For the text-containing cell, return its midpoint in (X, Y) coordinate format. 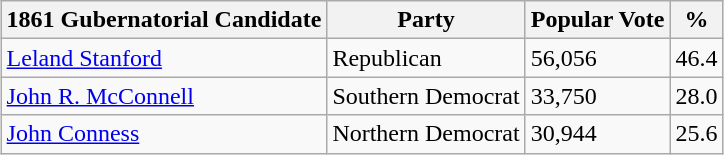
John R. McConnell (164, 96)
John Conness (164, 134)
Southern Democrat (426, 96)
56,056 (598, 58)
Republican (426, 58)
Leland Stanford (164, 58)
28.0 (696, 96)
% (696, 20)
Popular Vote (598, 20)
25.6 (696, 134)
Party (426, 20)
30,944 (598, 134)
1861 Gubernatorial Candidate (164, 20)
Northern Democrat (426, 134)
46.4 (696, 58)
33,750 (598, 96)
